Scan for the cell matching the given text and deliver its (X, Y) coordinate at center. 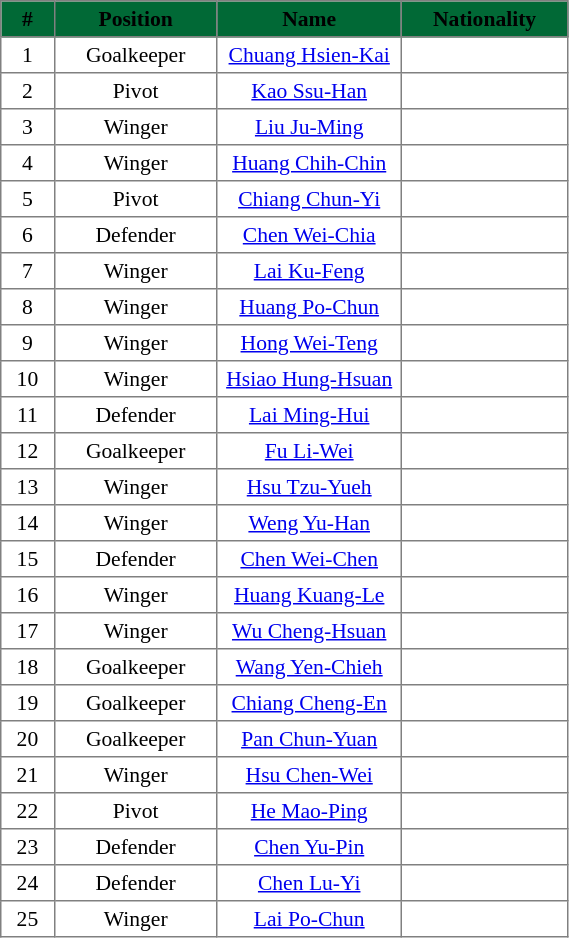
20 (28, 739)
10 (28, 379)
Chiang Chun-Yi (309, 199)
Name (309, 19)
Liu Ju-Ming (309, 127)
12 (28, 451)
16 (28, 595)
Hong Wei-Teng (309, 343)
8 (28, 307)
1 (28, 55)
# (28, 19)
Chen Lu-Yi (309, 883)
22 (28, 811)
15 (28, 559)
Huang Po-Chun (309, 307)
13 (28, 487)
Chen Wei-Chen (309, 559)
24 (28, 883)
Lai Ku-Feng (309, 271)
Lai Po-Chun (309, 919)
9 (28, 343)
14 (28, 523)
Lai Ming-Hui (309, 415)
Pan Chun-Yuan (309, 739)
17 (28, 631)
Hsu Chen-Wei (309, 775)
Fu Li-Wei (309, 451)
Nationality (484, 19)
Huang Chih-Chin (309, 163)
4 (28, 163)
Chiang Cheng-En (309, 703)
25 (28, 919)
2 (28, 91)
Hsu Tzu-Yueh (309, 487)
23 (28, 847)
Position (136, 19)
6 (28, 235)
7 (28, 271)
3 (28, 127)
19 (28, 703)
Chuang Hsien-Kai (309, 55)
Hsiao Hung-Hsuan (309, 379)
Kao Ssu-Han (309, 91)
5 (28, 199)
Chen Yu-Pin (309, 847)
Wu Cheng-Hsuan (309, 631)
Chen Wei-Chia (309, 235)
Weng Yu-Han (309, 523)
Huang Kuang-Le (309, 595)
21 (28, 775)
Wang Yen-Chieh (309, 667)
He Mao-Ping (309, 811)
18 (28, 667)
11 (28, 415)
